Identify which cell holds the provided text, then report its [x, y] central coordinate. 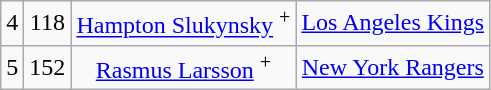
4 [12, 24]
Rasmus Larsson + [184, 68]
118 [48, 24]
Hampton Slukynsky + [184, 24]
152 [48, 68]
New York Rangers [393, 68]
Los Angeles Kings [393, 24]
5 [12, 68]
